Extract the [X, Y] coordinate from the center of the cell holding the provided text.  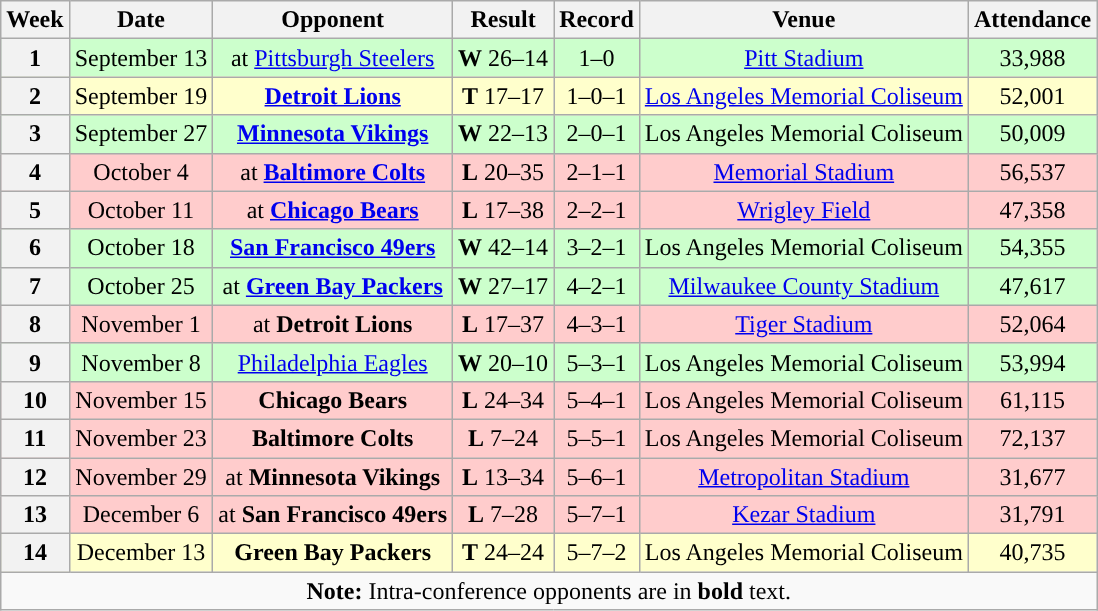
56,537 [1032, 172]
Memorial Stadium [804, 172]
Record [597, 20]
October 4 [141, 172]
L 17–37 [504, 324]
L 13–34 [504, 477]
Pitt Stadium [804, 58]
September 13 [141, 58]
November 29 [141, 477]
Milwaukee County Stadium [804, 286]
Week [35, 20]
Date [141, 20]
Wrigley Field [804, 210]
9 [35, 362]
L 7–24 [504, 438]
at Detroit Lions [333, 324]
6 [35, 248]
2–2–1 [597, 210]
W 42–14 [504, 248]
L 17–38 [504, 210]
2 [35, 96]
3–2–1 [597, 248]
Venue [804, 20]
San Francisco 49ers [333, 248]
November 8 [141, 362]
3 [35, 134]
10 [35, 400]
W 26–14 [504, 58]
Baltimore Colts [333, 438]
Detroit Lions [333, 96]
at Pittsburgh Steelers [333, 58]
13 [35, 515]
47,617 [1032, 286]
November 15 [141, 400]
72,137 [1032, 438]
December 13 [141, 553]
October 25 [141, 286]
5–7–1 [597, 515]
Tiger Stadium [804, 324]
W 22–13 [504, 134]
2–0–1 [597, 134]
October 18 [141, 248]
September 27 [141, 134]
7 [35, 286]
W 20–10 [504, 362]
5 [35, 210]
at Green Bay Packers [333, 286]
4 [35, 172]
1–0–1 [597, 96]
at Baltimore Colts [333, 172]
40,735 [1032, 553]
November 1 [141, 324]
December 6 [141, 515]
at San Francisco 49ers [333, 515]
1 [35, 58]
November 23 [141, 438]
W 27–17 [504, 286]
31,677 [1032, 477]
14 [35, 553]
L 7–28 [504, 515]
4–2–1 [597, 286]
T 24–24 [504, 553]
Result [504, 20]
at Chicago Bears [333, 210]
33,988 [1032, 58]
Attendance [1032, 20]
52,064 [1032, 324]
12 [35, 477]
5–3–1 [597, 362]
5–6–1 [597, 477]
October 11 [141, 210]
4–3–1 [597, 324]
Green Bay Packers [333, 553]
11 [35, 438]
5–4–1 [597, 400]
52,001 [1032, 96]
50,009 [1032, 134]
5–7–2 [597, 553]
September 19 [141, 96]
Chicago Bears [333, 400]
L 20–35 [504, 172]
53,994 [1032, 362]
47,358 [1032, 210]
5–5–1 [597, 438]
L 24–34 [504, 400]
at Minnesota Vikings [333, 477]
T 17–17 [504, 96]
1–0 [597, 58]
2–1–1 [597, 172]
Metropolitan Stadium [804, 477]
Note: Intra-conference opponents are in bold text. [549, 591]
Opponent [333, 20]
54,355 [1032, 248]
61,115 [1032, 400]
31,791 [1032, 515]
Kezar Stadium [804, 515]
Minnesota Vikings [333, 134]
8 [35, 324]
Philadelphia Eagles [333, 362]
